Capture the cell that displays the provided text and extract its [x, y] central coordinate. 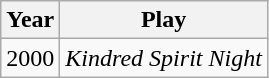
Year [30, 20]
2000 [30, 58]
Kindred Spirit Night [164, 58]
Play [164, 20]
